Locate the cell with the specified text and output its (x, y) center coordinate. 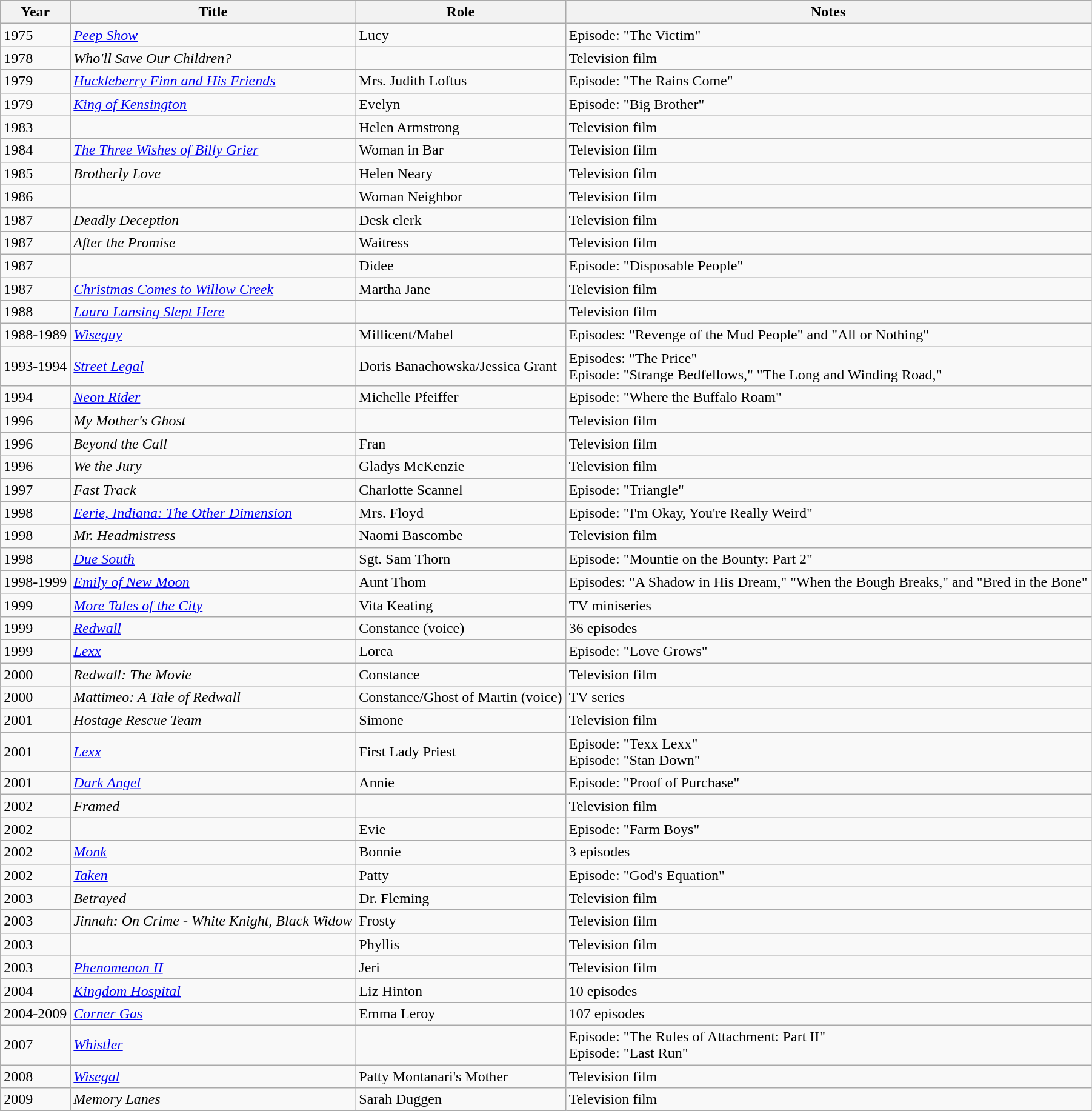
Eerie, Indiana: The Other Dimension (213, 513)
Episodes: "Revenge of the Mud People" and "All or Nothing" (828, 335)
Episodes: "A Shadow in His Dream," "When the Bough Breaks," and "Bred in the Bone" (828, 582)
Wiseguy (213, 335)
Phenomenon II (213, 967)
Gladys McKenzie (461, 467)
Desk clerk (461, 219)
Episode: "The Rules of Attachment: Part II"Episode: "Last Run" (828, 1045)
Constance/Ghost of Martin (voice) (461, 698)
Episode: "Proof of Purchase" (828, 783)
2007 (35, 1045)
Framed (213, 806)
1988-1989 (35, 335)
Aunt Thom (461, 582)
Episode: "Disposable People" (828, 265)
Street Legal (213, 366)
1978 (35, 58)
Sgt. Sam Thorn (461, 559)
36 episodes (828, 628)
Episode: "Where the Buffalo Roam" (828, 398)
Evie (461, 829)
Mrs. Judith Loftus (461, 81)
Episode: "The Victim" (828, 35)
Waitress (461, 242)
Beyond the Call (213, 444)
Emily of New Moon (213, 582)
The Three Wishes of Billy Grier (213, 150)
Emma Leroy (461, 1013)
2009 (35, 1099)
Helen Neary (461, 173)
1988 (35, 312)
Episode: "Love Grows" (828, 651)
2008 (35, 1076)
Neon Rider (213, 398)
Year (35, 12)
107 episodes (828, 1013)
Kingdom Hospital (213, 990)
Naomi Bascombe (461, 536)
Episode: "Mountie on the Bounty: Part 2" (828, 559)
10 episodes (828, 990)
Woman Neighbor (461, 196)
Mrs. Floyd (461, 513)
Episode: "Big Brother" (828, 104)
Fran (461, 444)
Lucy (461, 35)
Hostage Rescue Team (213, 721)
Woman in Bar (461, 150)
Memory Lanes (213, 1099)
1994 (35, 398)
After the Promise (213, 242)
2004 (35, 990)
Evelyn (461, 104)
Corner Gas (213, 1013)
Episode: "The Rains Come" (828, 81)
Jeri (461, 967)
Millicent/Mabel (461, 335)
Jinnah: On Crime - White Knight, Black Widow (213, 921)
Notes (828, 12)
Simone (461, 721)
1984 (35, 150)
Redwall (213, 628)
My Mother's Ghost (213, 421)
Vita Keating (461, 605)
Bonnie (461, 852)
Episodes: "The Price"Episode: "Strange Bedfellows," "The Long and Winding Road," (828, 366)
Title (213, 12)
Huckleberry Finn and His Friends (213, 81)
Sarah Duggen (461, 1099)
TV series (828, 698)
1983 (35, 127)
Annie (461, 783)
King of Kensington (213, 104)
Doris Banachowska/Jessica Grant (461, 366)
Whistler (213, 1045)
Betrayed (213, 898)
First Lady Priest (461, 752)
Constance (voice) (461, 628)
Helen Armstrong (461, 127)
Martha Jane (461, 289)
Frosty (461, 921)
Lorca (461, 651)
Christmas Comes to Willow Creek (213, 289)
1998-1999 (35, 582)
Brotherly Love (213, 173)
Liz Hinton (461, 990)
Deadly Deception (213, 219)
Charlotte Scannel (461, 490)
Episode: "Farm Boys" (828, 829)
1993-1994 (35, 366)
Due South (213, 559)
Episode: "I'm Okay, You're Really Weird" (828, 513)
3 episodes (828, 852)
We the Jury (213, 467)
Role (461, 12)
Fast Track (213, 490)
Redwall: The Movie (213, 675)
Wisegal (213, 1076)
1975 (35, 35)
Episode: "Texx Lexx"Episode: "Stan Down" (828, 752)
Peep Show (213, 35)
More Tales of the City (213, 605)
TV miniseries (828, 605)
1997 (35, 490)
Episode: "God's Equation" (828, 875)
Mr. Headmistress (213, 536)
Constance (461, 675)
Patty Montanari's Mother (461, 1076)
Who'll Save Our Children? (213, 58)
Patty (461, 875)
2004-2009 (35, 1013)
1985 (35, 173)
1986 (35, 196)
Didee (461, 265)
Episode: "Triangle" (828, 490)
Mattimeo: A Tale of Redwall (213, 698)
Taken (213, 875)
Phyllis (461, 944)
Dark Angel (213, 783)
Monk (213, 852)
Dr. Fleming (461, 898)
Laura Lansing Slept Here (213, 312)
Michelle Pfeiffer (461, 398)
